Capture the cell that displays the provided text and extract its [x, y] central coordinate. 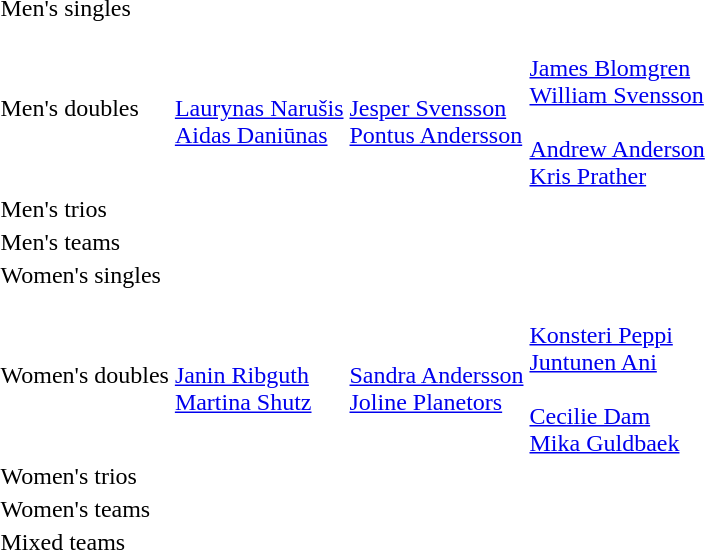
Jesper SvenssonPontus Andersson [436, 108]
Janin RibguthMartina Shutz [259, 376]
Sandra AnderssonJoline Planetors [436, 376]
Laurynas NarušisAidas Daniūnas [259, 108]
